Return the [X, Y] coordinate for the center point of the cell that contains the specified text.  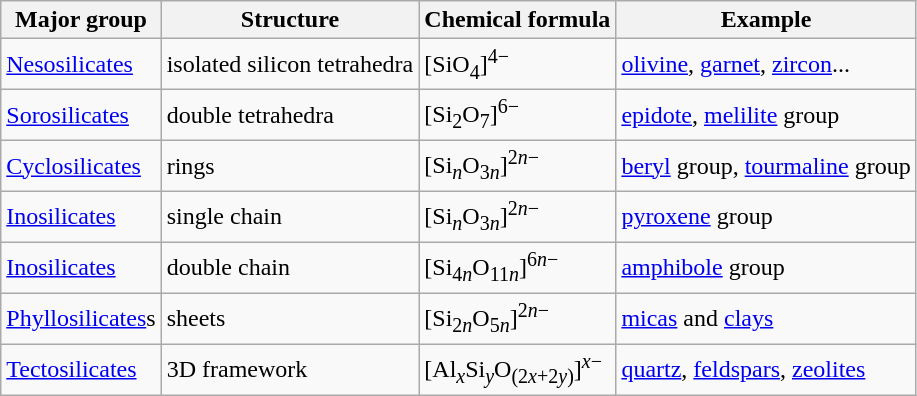
epidote, melilite group [766, 116]
sheets [290, 318]
Structure [290, 20]
Major group [81, 20]
beryl group, tourmaline group [766, 166]
3D framework [290, 370]
Tectosilicates [81, 370]
double tetrahedra [290, 116]
Cyclosilicates [81, 166]
[Si2O7]6− [518, 116]
rings [290, 166]
[Si2nO5n]2n− [518, 318]
Sorosilicates [81, 116]
olivine, garnet, zircon... [766, 64]
micas and clays [766, 318]
amphibole group [766, 268]
Example [766, 20]
[Si4nO11n]6n− [518, 268]
quartz, feldspars, zeolites [766, 370]
Chemical formula [518, 20]
Phyllosilicatess [81, 318]
pyroxene group [766, 216]
[AlxSiyO(2x+2y)]x− [518, 370]
double chain [290, 268]
single chain [290, 216]
[SiO4]4− [518, 64]
Nesosilicates [81, 64]
isolated silicon tetrahedra [290, 64]
